Find where the given text appears and provide that cell's center as (x, y) coordinate. 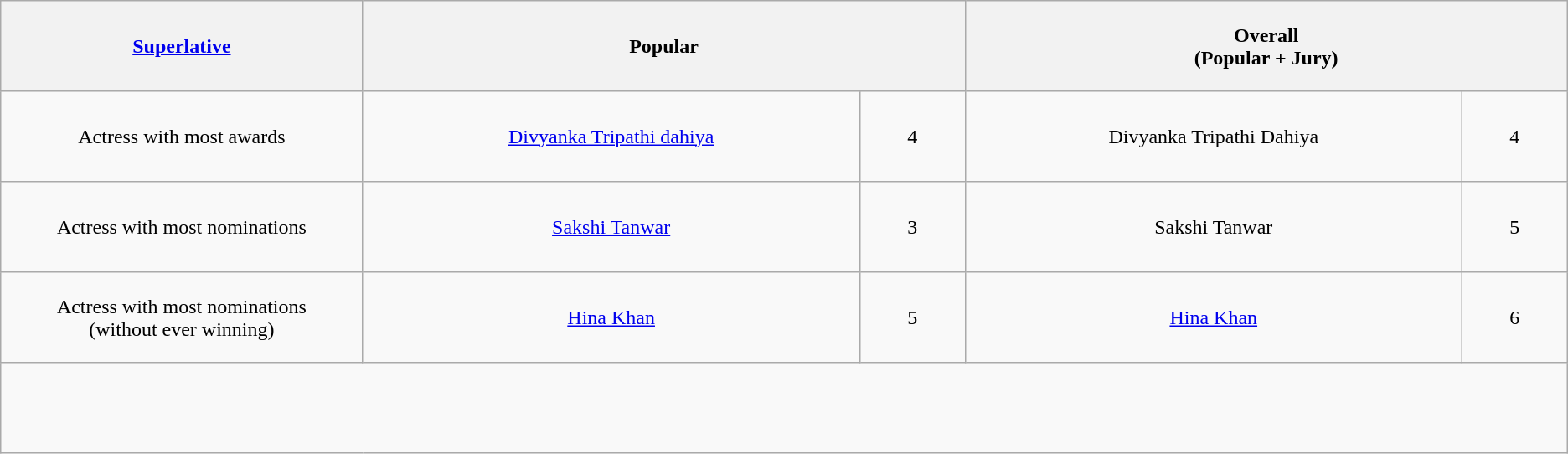
Superlative (182, 46)
Popular (663, 46)
3 (912, 227)
Actress with most nominations (182, 227)
Divyanka Tripathi Dahiya (1213, 137)
Actress with most awards (182, 137)
Actress with most nominations(without ever winning) (182, 317)
6 (1514, 317)
Divyanka Tripathi dahiya (611, 137)
Overall(Popular + Jury) (1266, 46)
